Pinpoint the cell where the given text exists, returning its (X, Y) midpoint coordinate. 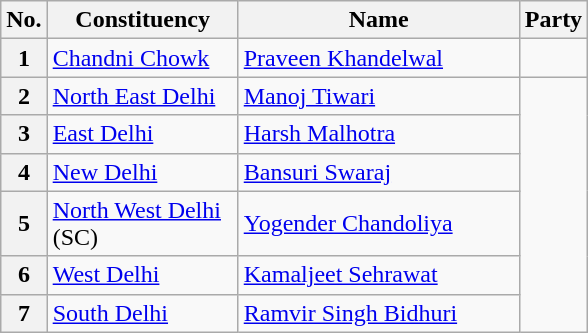
Praveen Khandelwal (378, 58)
Ramvir Singh Bidhuri (378, 313)
Bansuri Swaraj (378, 172)
South Delhi (142, 313)
No. (24, 20)
Name (378, 20)
Kamaljeet Sehrawat (378, 275)
Party (553, 20)
2 (24, 96)
North West Delhi (SC) (142, 224)
5 (24, 224)
East Delhi (142, 134)
7 (24, 313)
6 (24, 275)
Manoj Tiwari (378, 96)
Constituency (142, 20)
1 (24, 58)
Harsh Malhotra (378, 134)
4 (24, 172)
West Delhi (142, 275)
Chandni Chowk (142, 58)
Yogender Chandoliya (378, 224)
North East Delhi (142, 96)
New Delhi (142, 172)
3 (24, 134)
